Pinpoint the cell where the given text exists, returning its [x, y] midpoint coordinate. 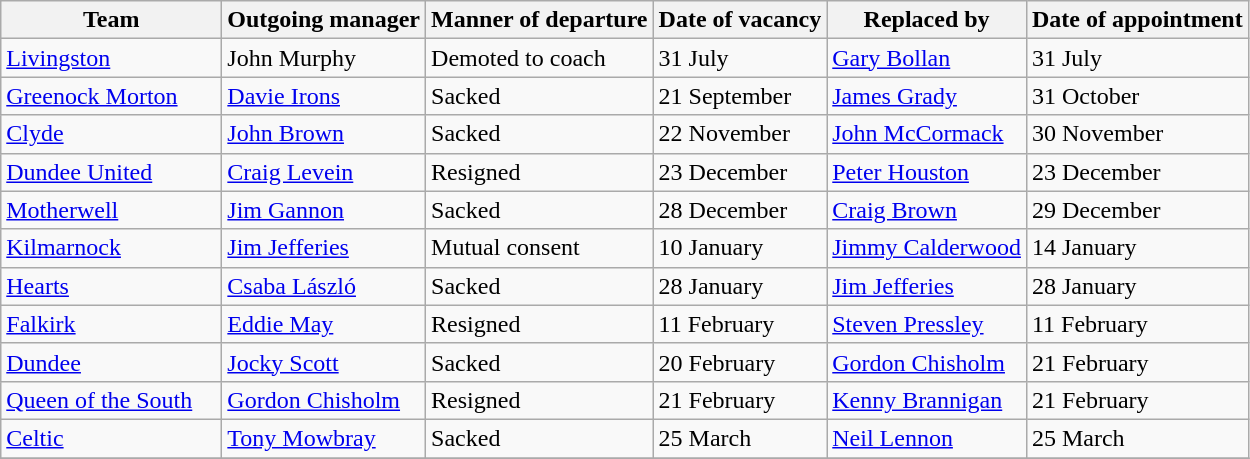
Manner of departure [540, 20]
29 December [1137, 210]
Outgoing manager [324, 20]
Csaba László [324, 286]
Team [112, 20]
Kenny Brannigan [927, 400]
Clyde [112, 134]
Craig Levein [324, 172]
Steven Pressley [927, 324]
Livingston [112, 58]
Tony Mowbray [324, 438]
Dundee [112, 362]
Queen of the South [112, 400]
Replaced by [927, 20]
Greenock Morton [112, 96]
28 December [740, 210]
Celtic [112, 438]
Kilmarnock [112, 248]
Demoted to coach [540, 58]
Date of vacancy [740, 20]
Jocky Scott [324, 362]
22 November [740, 134]
10 January [740, 248]
Dundee United [112, 172]
31 October [1137, 96]
John Murphy [324, 58]
14 January [1137, 248]
Mutual consent [540, 248]
Craig Brown [927, 210]
20 February [740, 362]
Neil Lennon [927, 438]
Eddie May [324, 324]
Gary Bollan [927, 58]
21 September [740, 96]
30 November [1137, 134]
Jimmy Calderwood [927, 248]
John Brown [324, 134]
Falkirk [112, 324]
John McCormack [927, 134]
Jim Gannon [324, 210]
Motherwell [112, 210]
Peter Houston [927, 172]
James Grady [927, 96]
Davie Irons [324, 96]
Hearts [112, 286]
Date of appointment [1137, 20]
